From the cell containing the given text, extract its center point as (x, y) coordinate. 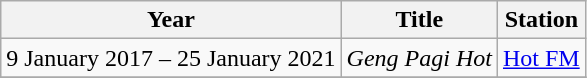
Station (541, 20)
Geng Pagi Hot (419, 58)
Year (171, 20)
Hot FM (541, 58)
9 January 2017 – 25 January 2021 (171, 58)
Title (419, 20)
